Locate the cell with the specified text and output its [X, Y] center coordinate. 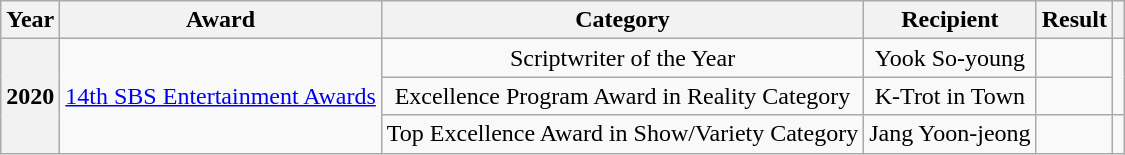
Jang Yoon-jeong [950, 134]
Scriptwriter of the Year [622, 58]
Recipient [950, 20]
K-Trot in Town [950, 96]
Result [1074, 20]
Award [221, 20]
Yook So-young [950, 58]
Excellence Program Award in Reality Category [622, 96]
Category [622, 20]
Top Excellence Award in Show/Variety Category [622, 134]
2020 [30, 96]
14th SBS Entertainment Awards [221, 96]
Year [30, 20]
